Output the [x, y] coordinate of the center of the cell containing the given text.  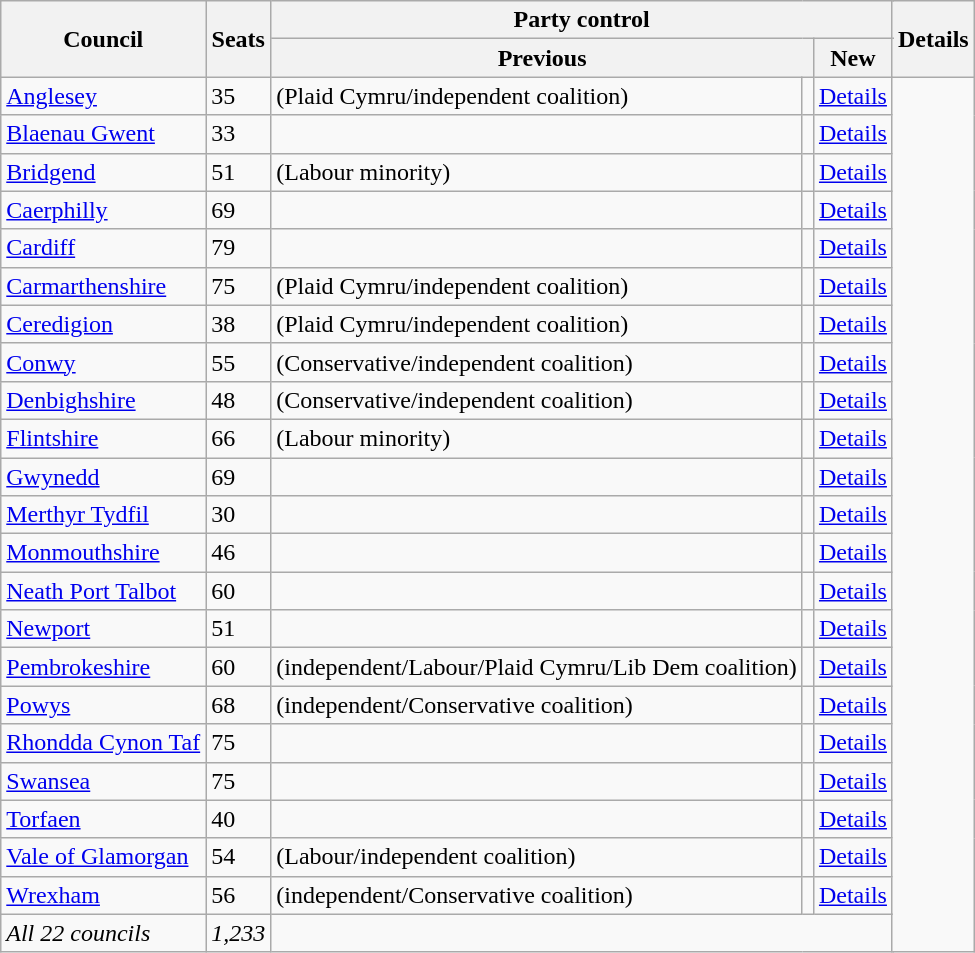
35 [238, 96]
Wrexham [104, 895]
Newport [104, 629]
30 [238, 515]
1,233 [238, 933]
48 [238, 400]
Vale of Glamorgan [104, 857]
54 [238, 857]
46 [238, 553]
Monmouthshire [104, 553]
38 [238, 324]
Anglesey [104, 96]
55 [238, 362]
33 [238, 134]
Seats [238, 39]
Previous [542, 58]
66 [238, 438]
Rhondda Cynon Taf [104, 743]
Powys [104, 705]
Flintshire [104, 438]
All 22 councils [104, 933]
79 [238, 248]
Swansea [104, 781]
40 [238, 819]
Torfaen [104, 819]
Bridgend [104, 172]
Conwy [104, 362]
Caerphilly [104, 210]
Cardiff [104, 248]
Blaenau Gwent [104, 134]
Denbighshire [104, 400]
Party control [582, 20]
(independent/Labour/Plaid Cymru/Lib Dem coalition) [537, 667]
Pembrokeshire [104, 667]
Merthyr Tydfil [104, 515]
(Labour/independent coalition) [537, 857]
Gwynedd [104, 477]
Council [104, 39]
Ceredigion [104, 324]
56 [238, 895]
Neath Port Talbot [104, 591]
Carmarthenshire [104, 286]
68 [238, 705]
New [852, 58]
